Locate the cell with the specified text and output its [x, y] center coordinate. 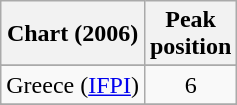
Peakposition [190, 34]
6 [190, 85]
Chart (2006) [73, 34]
Greece (IFPI) [73, 85]
